Detect which cell encompasses the target text, then output its [x, y] center coordinate. 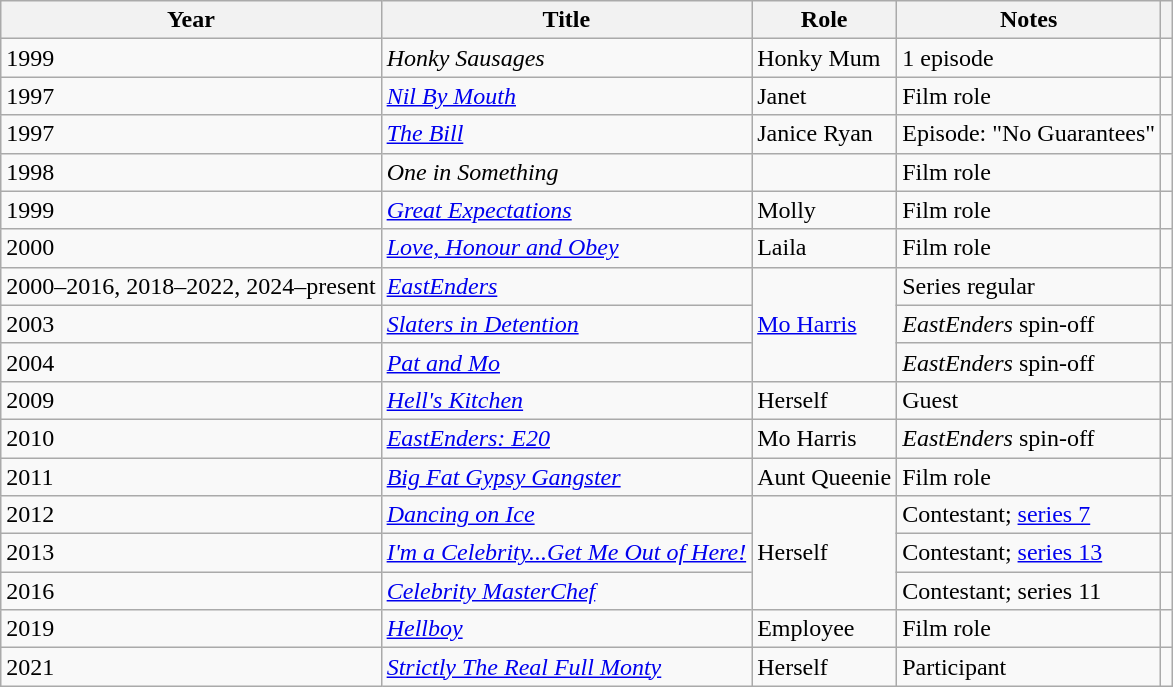
Hellboy [566, 629]
Janice Ryan [824, 134]
Dancing on Ice [566, 515]
The Bill [566, 134]
EastEnders [566, 286]
Molly [824, 210]
Honky Mum [824, 58]
Strictly The Real Full Monty [566, 667]
2000 [191, 248]
Hell's Kitchen [566, 400]
Year [191, 20]
Janet [824, 96]
2004 [191, 362]
Contestant; series 11 [1029, 591]
2019 [191, 629]
Contestant; series 7 [1029, 515]
Honky Sausages [566, 58]
2013 [191, 553]
2016 [191, 591]
2021 [191, 667]
1998 [191, 172]
Aunt Queenie [824, 477]
Series regular [1029, 286]
Big Fat Gypsy Gangster [566, 477]
Contestant; series 13 [1029, 553]
1 episode [1029, 58]
Participant [1029, 667]
Nil By Mouth [566, 96]
Pat and Mo [566, 362]
2000–2016, 2018–2022, 2024–present [191, 286]
EastEnders: E20 [566, 438]
Laila [824, 248]
Guest [1029, 400]
Episode: "No Guarantees" [1029, 134]
One in Something [566, 172]
Celebrity MasterChef [566, 591]
I'm a Celebrity...Get Me Out of Here! [566, 553]
Title [566, 20]
Great Expectations [566, 210]
2009 [191, 400]
2012 [191, 515]
Slaters in Detention [566, 324]
2010 [191, 438]
Employee [824, 629]
Love, Honour and Obey [566, 248]
2003 [191, 324]
Notes [1029, 20]
Role [824, 20]
2011 [191, 477]
